Determine the (X, Y) coordinate at the center of the cell enclosing the given text.  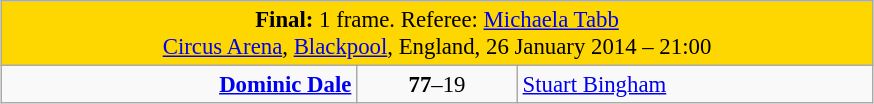
77–19 (438, 85)
Dominic Dale (179, 85)
Stuart Bingham (695, 85)
Final: 1 frame. Referee: Michaela Tabb Circus Arena, Blackpool, England, 26 January 2014 – 21:00 (437, 34)
